Determine the [X, Y] coordinate at the center of the cell enclosing the given text.  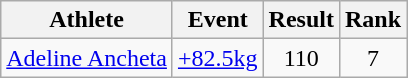
Result [301, 20]
+82.5kg [218, 58]
110 [301, 58]
Event [218, 20]
Athlete [87, 20]
Rank [372, 20]
7 [372, 58]
Adeline Ancheta [87, 58]
